Pinpoint the cell where the given text exists, returning its (X, Y) midpoint coordinate. 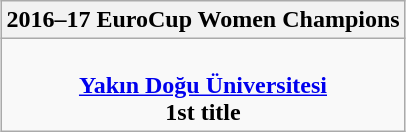
Yakın Doğu Üniversitesi1st title (203, 85)
2016–17 EuroCup Women Champions (203, 20)
